Provide the (X, Y) coordinate of the cell's center where the given text is located.  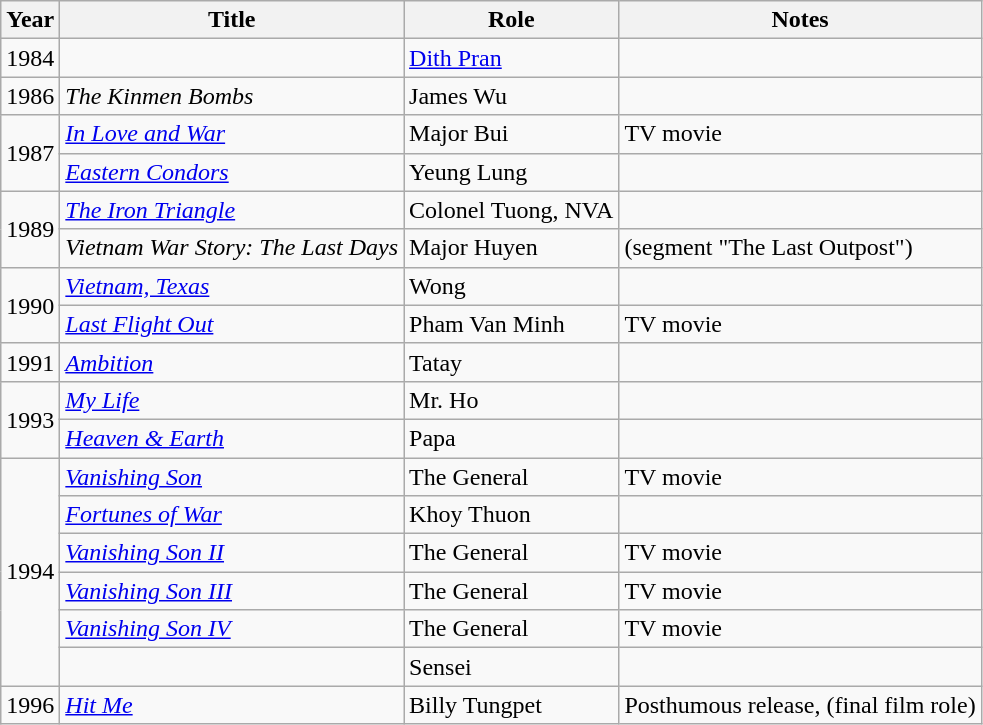
1989 (30, 229)
1987 (30, 153)
Vietnam War Story: The Last Days (232, 248)
1984 (30, 58)
Tatay (512, 362)
Year (30, 20)
Pham Van Minh (512, 324)
1993 (30, 419)
Yeung Lung (512, 172)
Vanishing Son (232, 477)
1986 (30, 96)
1994 (30, 572)
Eastern Condors (232, 172)
Major Bui (512, 134)
Vanishing Son IV (232, 629)
Heaven & Earth (232, 438)
Vanishing Son III (232, 591)
Role (512, 20)
In Love and War (232, 134)
Vietnam, Texas (232, 286)
1991 (30, 362)
1996 (30, 705)
James Wu (512, 96)
Billy Tungpet (512, 705)
Posthumous release, (final film role) (800, 705)
Sensei (512, 667)
The Iron Triangle (232, 210)
The Kinmen Bombs (232, 96)
Wong (512, 286)
Fortunes of War (232, 515)
Mr. Ho (512, 400)
(segment "The Last Outpost") (800, 248)
1990 (30, 305)
Dith Pran (512, 58)
Papa (512, 438)
Colonel Tuong, NVA (512, 210)
Last Flight Out (232, 324)
Major Huyen (512, 248)
Hit Me (232, 705)
Ambition (232, 362)
Khoy Thuon (512, 515)
Notes (800, 20)
Vanishing Son II (232, 553)
My Life (232, 400)
Title (232, 20)
